Find where the given text appears and provide that cell's center as [X, Y] coordinate. 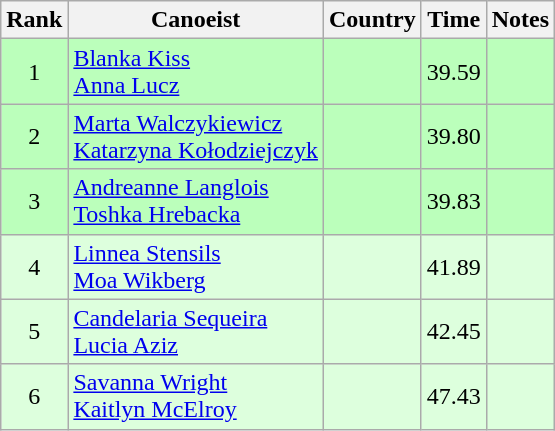
Savanna WrightKaitlyn McElroy [196, 396]
Blanka KissAnna Lucz [196, 72]
39.83 [454, 202]
Country [372, 20]
5 [34, 332]
Marta WalczykiewiczKatarzyna Kołodziejczyk [196, 136]
6 [34, 396]
Canoeist [196, 20]
Linnea StensilsMoa Wikberg [196, 266]
Andreanne LangloisToshka Hrebacka [196, 202]
Time [454, 20]
39.59 [454, 72]
Candelaria SequeiraLucia Aziz [196, 332]
Rank [34, 20]
1 [34, 72]
39.80 [454, 136]
2 [34, 136]
3 [34, 202]
41.89 [454, 266]
Notes [520, 20]
42.45 [454, 332]
4 [34, 266]
47.43 [454, 396]
